Return the [X, Y] coordinate for the center point of the cell that contains the specified text.  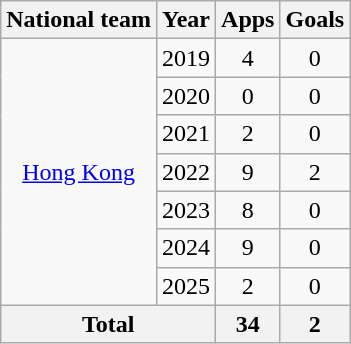
Total [108, 324]
Hong Kong [79, 172]
34 [248, 324]
2021 [186, 134]
Apps [248, 20]
2025 [186, 286]
2019 [186, 58]
Goals [315, 20]
2023 [186, 210]
2022 [186, 172]
Year [186, 20]
National team [79, 20]
2020 [186, 96]
4 [248, 58]
8 [248, 210]
2024 [186, 248]
